Return the [X, Y] coordinate for the center point of the cell that contains the specified text.  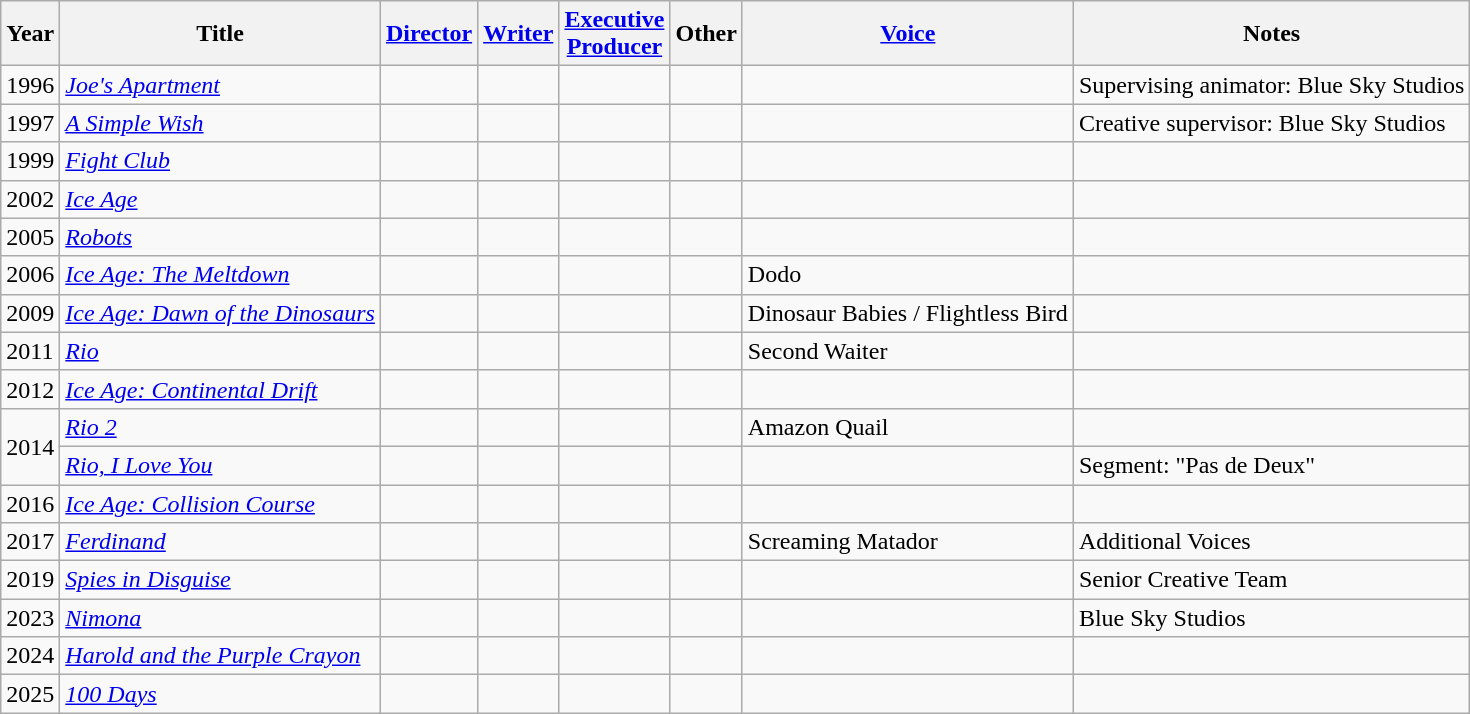
2019 [30, 580]
Year [30, 34]
2023 [30, 618]
Ice Age: Dawn of the Dinosaurs [220, 313]
Rio [220, 351]
Senior Creative Team [1271, 580]
2016 [30, 503]
Ferdinand [220, 542]
Joe's Apartment [220, 85]
Ice Age: Collision Course [220, 503]
2025 [30, 694]
2024 [30, 656]
Creative supervisor: Blue Sky Studios [1271, 123]
2014 [30, 446]
1996 [30, 85]
2009 [30, 313]
Blue Sky Studios [1271, 618]
ExecutiveProducer [614, 34]
Writer [518, 34]
1997 [30, 123]
Dinosaur Babies / Flightless Bird [908, 313]
Title [220, 34]
2006 [30, 275]
Amazon Quail [908, 427]
2017 [30, 542]
Nimona [220, 618]
2005 [30, 237]
Director [428, 34]
Other [706, 34]
A Simple Wish [220, 123]
2002 [30, 199]
Notes [1271, 34]
Dodo [908, 275]
Supervising animator: Blue Sky Studios [1271, 85]
Ice Age: The Meltdown [220, 275]
2012 [30, 389]
Ice Age: Continental Drift [220, 389]
Rio 2 [220, 427]
Spies in Disguise [220, 580]
Additional Voices [1271, 542]
Voice [908, 34]
Fight Club [220, 161]
Harold and the Purple Crayon [220, 656]
2011 [30, 351]
Screaming Matador [908, 542]
Rio, I Love You [220, 465]
100 Days [220, 694]
Robots [220, 237]
Ice Age [220, 199]
1999 [30, 161]
Second Waiter [908, 351]
Segment: "Pas de Deux" [1271, 465]
